For the text-containing cell, return its midpoint in [X, Y] coordinate format. 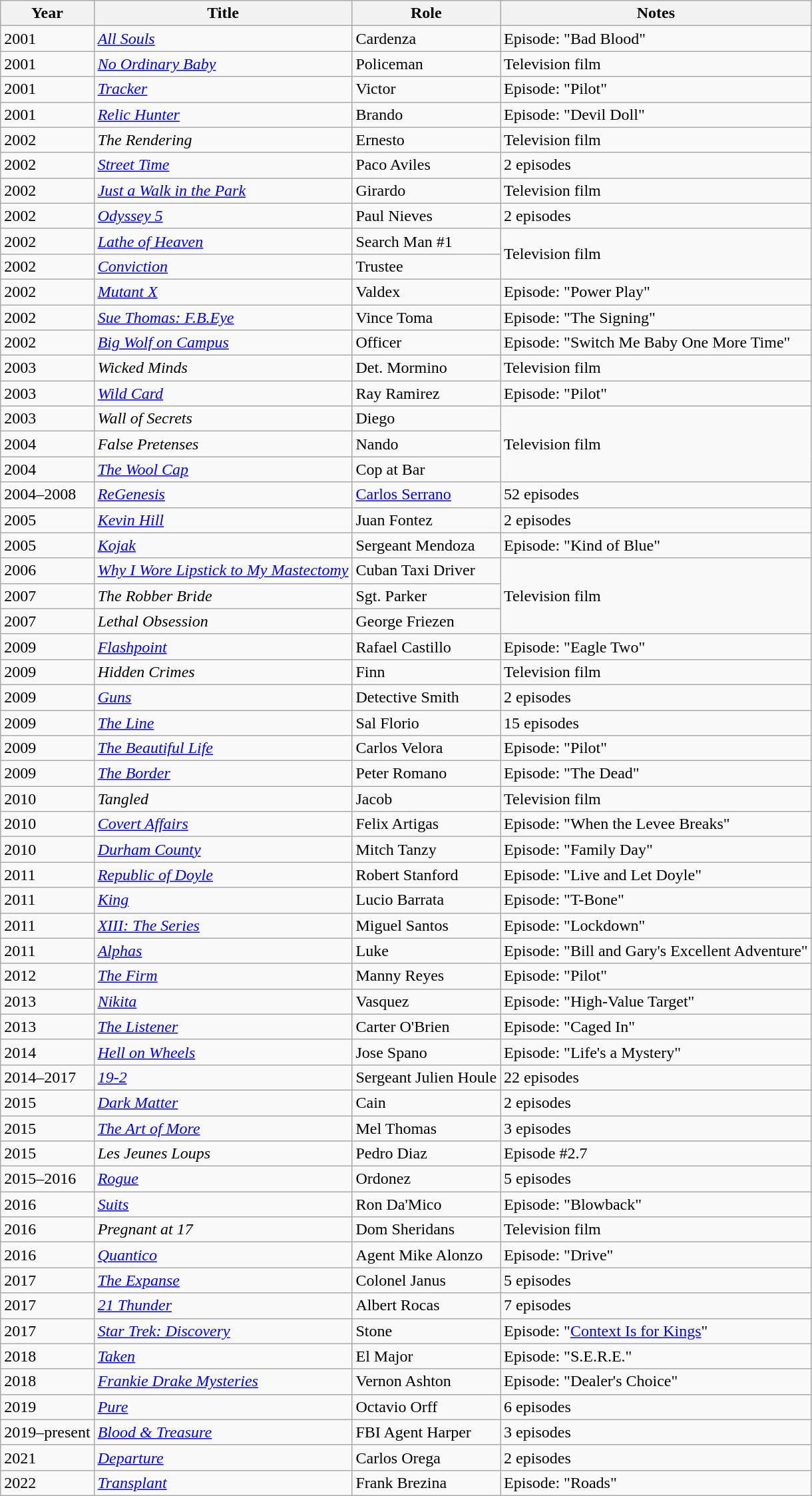
The Wool Cap [223, 469]
Title [223, 13]
The Rendering [223, 140]
Episode: "Kind of Blue" [656, 545]
Episode: "S.E.R.E." [656, 1356]
The Listener [223, 1027]
Kojak [223, 545]
Peter Romano [426, 774]
Episode: "Devil Doll" [656, 115]
19-2 [223, 1077]
Flashpoint [223, 646]
Girardo [426, 190]
6 episodes [656, 1407]
Episode: "Dealer's Choice" [656, 1381]
Episode: "The Dead" [656, 774]
Paco Aviles [426, 165]
Why I Wore Lipstick to My Mastectomy [223, 571]
Policeman [426, 64]
7 episodes [656, 1306]
2014 [47, 1052]
Odyssey 5 [223, 216]
Alphas [223, 951]
Episode: "Eagle Two" [656, 646]
Ron Da'Mico [426, 1204]
Episode #2.7 [656, 1154]
Vince Toma [426, 318]
Sgt. Parker [426, 596]
Star Trek: Discovery [223, 1331]
Octavio Orff [426, 1407]
ReGenesis [223, 495]
Republic of Doyle [223, 875]
Blood & Treasure [223, 1432]
Albert Rocas [426, 1306]
Episode: "Family Day" [656, 850]
Lucio Barrata [426, 900]
Episode: "T-Bone" [656, 900]
Paul Nieves [426, 216]
Luke [426, 951]
2022 [47, 1483]
Ordonez [426, 1179]
Episode: "High-Value Target" [656, 1001]
Episode: "Lockdown" [656, 925]
Dom Sheridans [426, 1230]
Vernon Ashton [426, 1381]
Episode: "Bad Blood" [656, 39]
Mitch Tanzy [426, 850]
Street Time [223, 165]
21 Thunder [223, 1306]
Wild Card [223, 393]
Lathe of Heaven [223, 241]
2004–2008 [47, 495]
52 episodes [656, 495]
Dark Matter [223, 1103]
Ernesto [426, 140]
Ray Ramirez [426, 393]
Hell on Wheels [223, 1052]
Colonel Janus [426, 1280]
False Pretenses [223, 444]
Hidden Crimes [223, 672]
Episode: "Context Is for Kings" [656, 1331]
15 episodes [656, 722]
Cuban Taxi Driver [426, 571]
Cain [426, 1103]
Search Man #1 [426, 241]
Durham County [223, 850]
Role [426, 13]
Relic Hunter [223, 115]
Just a Walk in the Park [223, 190]
Victor [426, 89]
The Expanse [223, 1280]
Guns [223, 697]
Conviction [223, 266]
Agent Mike Alonzo [426, 1255]
Wall of Secrets [223, 419]
Big Wolf on Campus [223, 343]
2015–2016 [47, 1179]
Nikita [223, 1001]
Jacob [426, 799]
Wicked Minds [223, 368]
Suits [223, 1204]
FBI Agent Harper [426, 1432]
Episode: "Caged In" [656, 1027]
No Ordinary Baby [223, 64]
Tangled [223, 799]
Episode: "The Signing" [656, 318]
The Border [223, 774]
Episode: "Roads" [656, 1483]
Episode: "Life's a Mystery" [656, 1052]
Episode: "Blowback" [656, 1204]
Quantico [223, 1255]
2014–2017 [47, 1077]
Les Jeunes Loups [223, 1154]
Transplant [223, 1483]
Episode: "Live and Let Doyle" [656, 875]
Episode: "When the Levee Breaks" [656, 824]
Departure [223, 1457]
Episode: "Bill and Gary's Excellent Adventure" [656, 951]
King [223, 900]
Covert Affairs [223, 824]
Detective Smith [426, 697]
Mel Thomas [426, 1128]
Carter O'Brien [426, 1027]
Sergeant Julien Houle [426, 1077]
Rogue [223, 1179]
Valdex [426, 292]
Nando [426, 444]
2019–present [47, 1432]
Taken [223, 1356]
The Firm [223, 976]
The Art of More [223, 1128]
Episode: "Power Play" [656, 292]
Sergeant Mendoza [426, 545]
Rafael Castillo [426, 646]
2021 [47, 1457]
Lethal Obsession [223, 621]
XIII: The Series [223, 925]
Pedro Diaz [426, 1154]
22 episodes [656, 1077]
Manny Reyes [426, 976]
Kevin Hill [223, 520]
Juan Fontez [426, 520]
Pregnant at 17 [223, 1230]
Jose Spano [426, 1052]
Tracker [223, 89]
Carlos Orega [426, 1457]
Notes [656, 13]
2012 [47, 976]
Officer [426, 343]
Pure [223, 1407]
Cop at Bar [426, 469]
Episode: "Drive" [656, 1255]
Brando [426, 115]
The Robber Bride [223, 596]
Cardenza [426, 39]
Sal Florio [426, 722]
Trustee [426, 266]
Robert Stanford [426, 875]
Diego [426, 419]
Frankie Drake Mysteries [223, 1381]
Mutant X [223, 292]
Year [47, 13]
Sue Thomas: F.B.Eye [223, 318]
Frank Brezina [426, 1483]
Vasquez [426, 1001]
El Major [426, 1356]
Carlos Serrano [426, 495]
Stone [426, 1331]
The Beautiful Life [223, 748]
Miguel Santos [426, 925]
George Friezen [426, 621]
Episode: "Switch Me Baby One More Time" [656, 343]
Felix Artigas [426, 824]
Det. Mormino [426, 368]
Carlos Velora [426, 748]
2019 [47, 1407]
All Souls [223, 39]
The Line [223, 722]
Finn [426, 672]
2006 [47, 571]
